For the text-containing cell, return its midpoint in (X, Y) coordinate format. 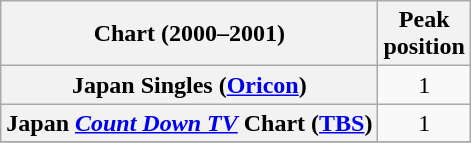
Japan Singles (Oricon) (190, 85)
Chart (2000–2001) (190, 34)
Peakposition (424, 34)
Japan Count Down TV Chart (TBS) (190, 123)
